Identify which cell holds the provided text, then report its [x, y] central coordinate. 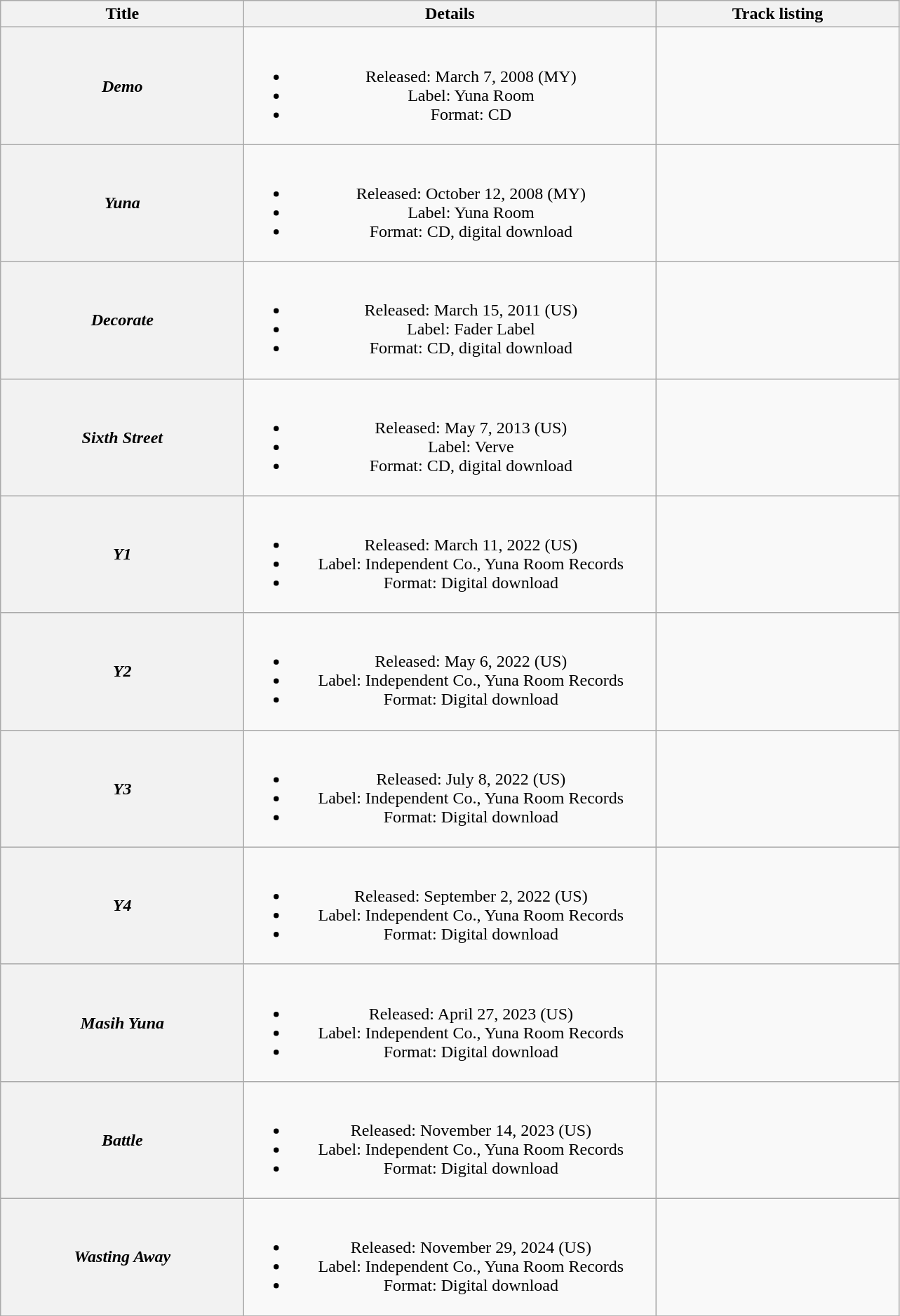
Y1 [122, 554]
Released: March 11, 2022 (US)Label: Independent Co., Yuna Room RecordsFormat: Digital download [450, 554]
Battle [122, 1140]
Released: November 29, 2024 (US)Label: Independent Co., Yuna Room RecordsFormat: Digital download [450, 1256]
Y2 [122, 672]
Released: October 12, 2008 (MY)Label: Yuna RoomFormat: CD, digital download [450, 203]
Released: March 15, 2011 (US)Label: Fader LabelFormat: CD, digital download [450, 320]
Masih Yuna [122, 1022]
Released: November 14, 2023 (US)Label: Independent Co., Yuna Room RecordsFormat: Digital download [450, 1140]
Released: September 2, 2022 (US)Label: Independent Co., Yuna Room RecordsFormat: Digital download [450, 906]
Released: April 27, 2023 (US)Label: Independent Co., Yuna Room RecordsFormat: Digital download [450, 1022]
Wasting Away [122, 1256]
Released: July 8, 2022 (US)Label: Independent Co., Yuna Room RecordsFormat: Digital download [450, 788]
Released: May 7, 2013 (US)Label: VerveFormat: CD, digital download [450, 437]
Sixth Street [122, 437]
Details [450, 14]
Released: May 6, 2022 (US)Label: Independent Co., Yuna Room RecordsFormat: Digital download [450, 672]
Demo [122, 86]
Y4 [122, 906]
Track listing [777, 14]
Released: March 7, 2008 (MY)Label: Yuna RoomFormat: CD [450, 86]
Y3 [122, 788]
Yuna [122, 203]
Title [122, 14]
Decorate [122, 320]
